Return the (x, y) coordinate for the center point of the cell that contains the specified text.  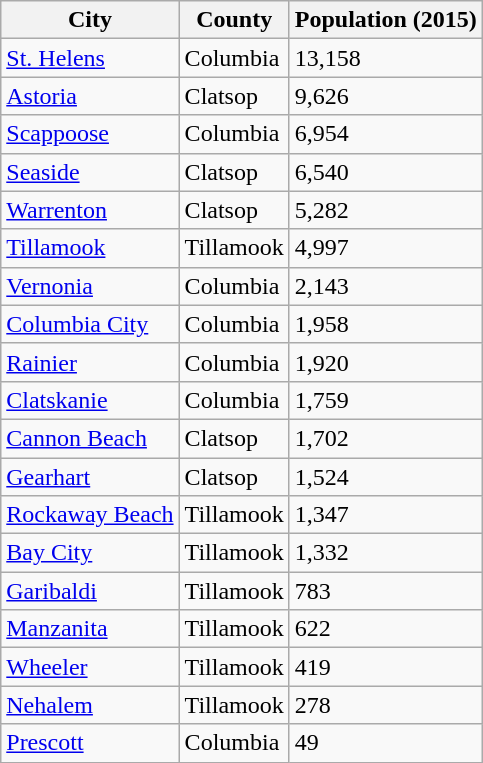
1,920 (386, 362)
2,143 (386, 286)
419 (386, 667)
Scappoose (90, 134)
5,282 (386, 210)
Rockaway Beach (90, 515)
9,626 (386, 96)
783 (386, 591)
Nehalem (90, 705)
1,958 (386, 324)
Manzanita (90, 629)
Wheeler (90, 667)
1,332 (386, 553)
278 (386, 705)
County (234, 20)
Clatskanie (90, 400)
Warrenton (90, 210)
St. Helens (90, 58)
Bay City (90, 553)
1,759 (386, 400)
Seaside (90, 172)
13,158 (386, 58)
6,954 (386, 134)
Gearhart (90, 477)
622 (386, 629)
Cannon Beach (90, 438)
Columbia City (90, 324)
Population (2015) (386, 20)
Garibaldi (90, 591)
Astoria (90, 96)
1,524 (386, 477)
Rainier (90, 362)
4,997 (386, 248)
49 (386, 743)
1,347 (386, 515)
6,540 (386, 172)
City (90, 20)
Prescott (90, 743)
Vernonia (90, 286)
1,702 (386, 438)
